Identify which cell holds the provided text, then report its [x, y] central coordinate. 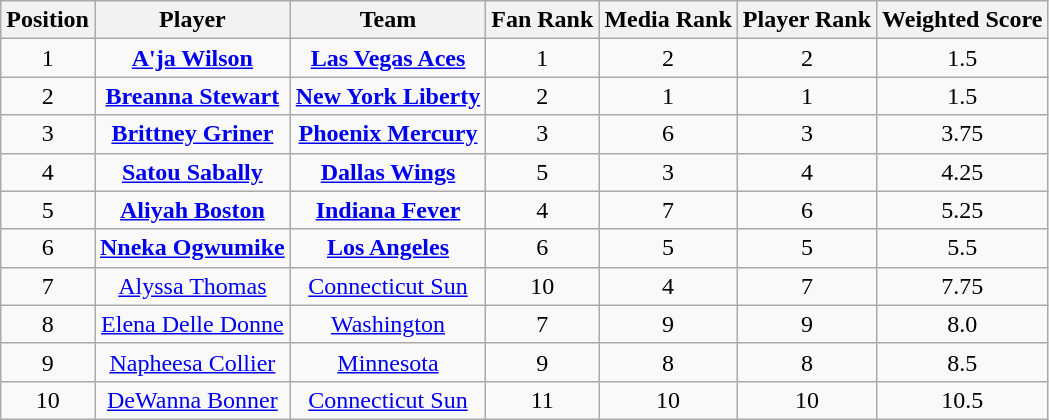
Alyssa Thomas [192, 286]
Los Angeles [388, 248]
3.75 [962, 134]
New York Liberty [388, 96]
5.25 [962, 210]
Phoenix Mercury [388, 134]
Player Rank [806, 20]
Washington [388, 324]
Aliyah Boston [192, 210]
Nneka Ogwumike [192, 248]
Satou Sabally [192, 172]
Elena Delle Donne [192, 324]
Fan Rank [542, 20]
A'ja Wilson [192, 58]
Breanna Stewart [192, 96]
Player [192, 20]
11 [542, 400]
Minnesota [388, 362]
DeWanna Bonner [192, 400]
Position [48, 20]
Las Vegas Aces [388, 58]
8.5 [962, 362]
8.0 [962, 324]
Napheesa Collier [192, 362]
Dallas Wings [388, 172]
4.25 [962, 172]
Weighted Score [962, 20]
10.5 [962, 400]
7.75 [962, 286]
5.5 [962, 248]
Team [388, 20]
Brittney Griner [192, 134]
Indiana Fever [388, 210]
Media Rank [668, 20]
